Return the [X, Y] coordinate for the center point of the cell that contains the specified text.  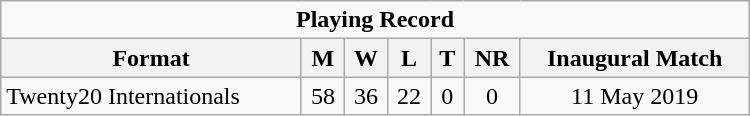
L [410, 58]
Format [152, 58]
22 [410, 96]
T [448, 58]
W [366, 58]
Twenty20 Internationals [152, 96]
M [322, 58]
11 May 2019 [634, 96]
58 [322, 96]
Inaugural Match [634, 58]
NR [492, 58]
36 [366, 96]
Playing Record [375, 20]
